Scan for the cell matching the given text and deliver its (X, Y) coordinate at center. 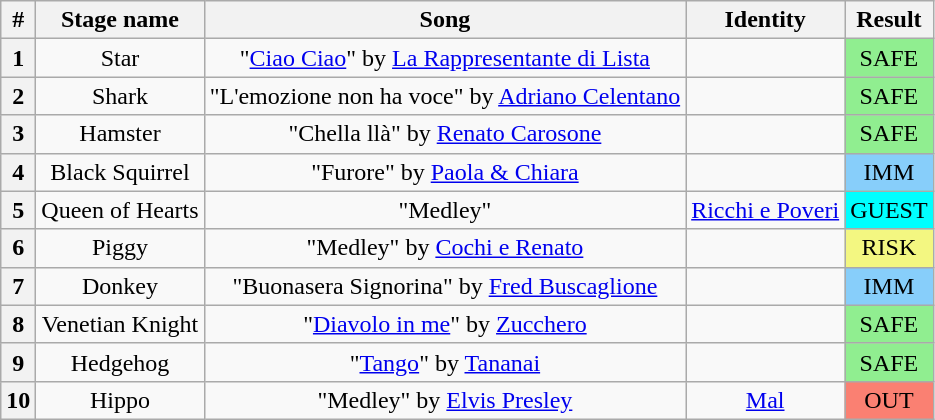
1 (18, 58)
Queen of Hearts (120, 210)
8 (18, 324)
"Medley" by Elvis Presley (445, 400)
"Medley" (445, 210)
OUT (889, 400)
Hedgehog (120, 362)
5 (18, 210)
"Chella llà" by Renato Carosone (445, 134)
Result (889, 20)
"Tango" by Tananai (445, 362)
Shark (120, 96)
7 (18, 286)
"Furore" by Paola & Chiara (445, 172)
"Diavolo in me" by Zucchero (445, 324)
Stage name (120, 20)
2 (18, 96)
Identity (766, 20)
Piggy (120, 248)
Venetian Knight (120, 324)
GUEST (889, 210)
Song (445, 20)
Hippo (120, 400)
"Medley" by Cochi e Renato (445, 248)
Mal (766, 400)
Donkey (120, 286)
RISK (889, 248)
Black Squirrel (120, 172)
Ricchi e Poveri (766, 210)
"Buonasera Signorina" by Fred Buscaglione (445, 286)
6 (18, 248)
Hamster (120, 134)
"Ciao Ciao" by La Rappresentante di Lista (445, 58)
"L'emozione non ha voce" by Adriano Celentano (445, 96)
9 (18, 362)
Star (120, 58)
3 (18, 134)
# (18, 20)
4 (18, 172)
10 (18, 400)
